Return the (X, Y) coordinate for the center point of the cell that contains the specified text.  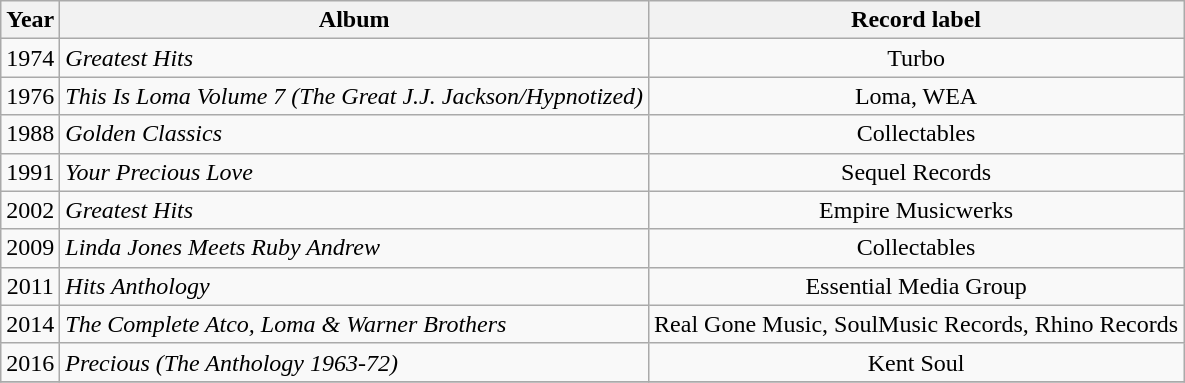
Sequel Records (916, 172)
Empire Musicwerks (916, 210)
Golden Classics (354, 134)
Record label (916, 20)
2014 (30, 324)
Your Precious Love (354, 172)
Real Gone Music, SoulMusic Records, Rhino Records (916, 324)
Album (354, 20)
This Is Loma Volume 7 (The Great J.J. Jackson/Hypnotized) (354, 96)
Precious (The Anthology 1963-72) (354, 362)
2002 (30, 210)
2011 (30, 286)
1974 (30, 58)
1988 (30, 134)
Loma, WEA (916, 96)
Turbo (916, 58)
Hits Anthology (354, 286)
2016 (30, 362)
Kent Soul (916, 362)
1976 (30, 96)
Linda Jones Meets Ruby Andrew (354, 248)
The Complete Atco, Loma & Warner Brothers (354, 324)
Year (30, 20)
Essential Media Group (916, 286)
2009 (30, 248)
1991 (30, 172)
